Return the (X, Y) coordinate for the center point of the cell that contains the specified text.  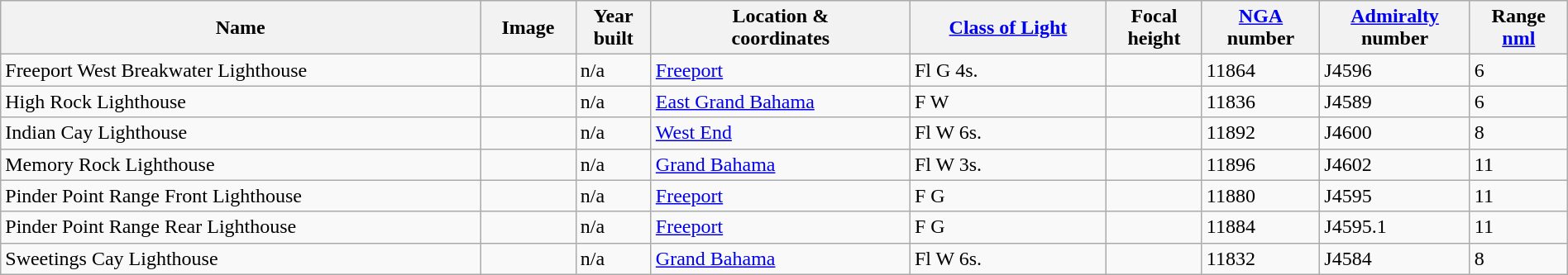
Name (241, 28)
Fl W 3s. (1007, 164)
J4602 (1395, 164)
Image (528, 28)
High Rock Lighthouse (241, 102)
Class of Light (1007, 28)
Sweetings Cay Lighthouse (241, 258)
Fl G 4s. (1007, 70)
Yearbuilt (614, 28)
Indian Cay Lighthouse (241, 133)
11892 (1260, 133)
Rangenml (1518, 28)
Pinder Point Range Front Lighthouse (241, 196)
Location & coordinates (781, 28)
J4595.1 (1395, 227)
Memory Rock Lighthouse (241, 164)
West End (781, 133)
F W (1007, 102)
11832 (1260, 258)
J4589 (1395, 102)
11864 (1260, 70)
Admiraltynumber (1395, 28)
NGAnumber (1260, 28)
J4596 (1395, 70)
J4584 (1395, 258)
J4600 (1395, 133)
East Grand Bahama (781, 102)
Freeport West Breakwater Lighthouse (241, 70)
11896 (1260, 164)
11884 (1260, 227)
Focalheight (1154, 28)
11880 (1260, 196)
11836 (1260, 102)
Pinder Point Range Rear Lighthouse (241, 227)
J4595 (1395, 196)
